Return (x, y) of the center of cell containing provided text 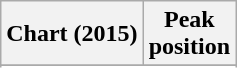
Chart (2015) (72, 34)
Peakposition (189, 34)
